Return the [x, y] coordinate for the center point of the cell that contains the specified text.  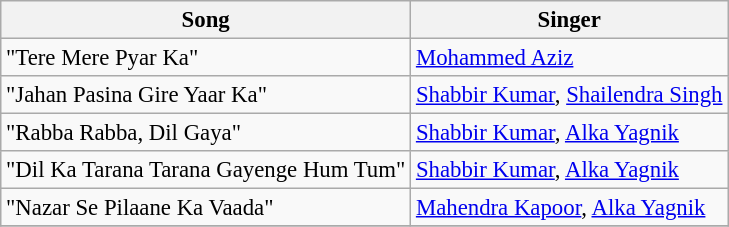
Mahendra Kapoor, Alka Yagnik [570, 208]
"Jahan Pasina Gire Yaar Ka" [206, 95]
Singer [570, 20]
"Nazar Se Pilaane Ka Vaada" [206, 208]
Mohammed Aziz [570, 58]
Song [206, 20]
"Dil Ka Tarana Tarana Gayenge Hum Tum" [206, 170]
"Rabba Rabba, Dil Gaya" [206, 133]
Shabbir Kumar, Shailendra Singh [570, 95]
"Tere Mere Pyar Ka" [206, 58]
